Provide the [X, Y] coordinate of the cell's center where the given text is located.  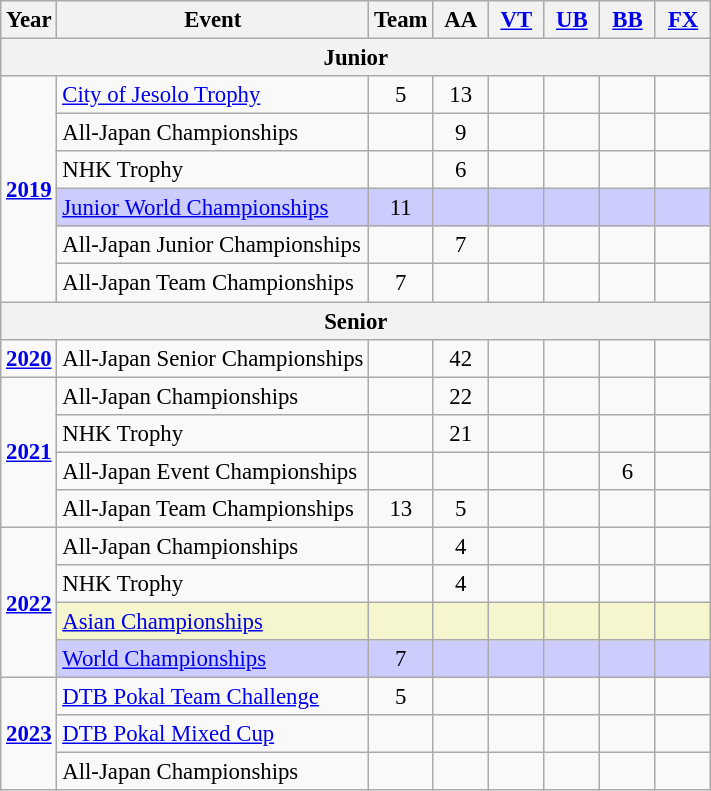
Junior [356, 58]
All-Japan Senior Championships [213, 358]
FX [683, 20]
2023 [29, 734]
All-Japan Junior Championships [213, 245]
2021 [29, 452]
Team [401, 20]
9 [461, 133]
2019 [29, 189]
Junior World Championships [213, 208]
21 [461, 433]
DTB Pokal Team Challenge [213, 697]
UB [572, 20]
DTB Pokal Mixed Cup [213, 734]
BB [628, 20]
VT [516, 20]
2022 [29, 602]
42 [461, 358]
Senior [356, 321]
11 [401, 208]
All-Japan Event Championships [213, 471]
Asian Championships [213, 621]
World Championships [213, 659]
City of Jesolo Trophy [213, 95]
Year [29, 20]
AA [461, 20]
Event [213, 20]
2020 [29, 358]
22 [461, 396]
